Pinpoint the cell where the given text exists, returning its (X, Y) midpoint coordinate. 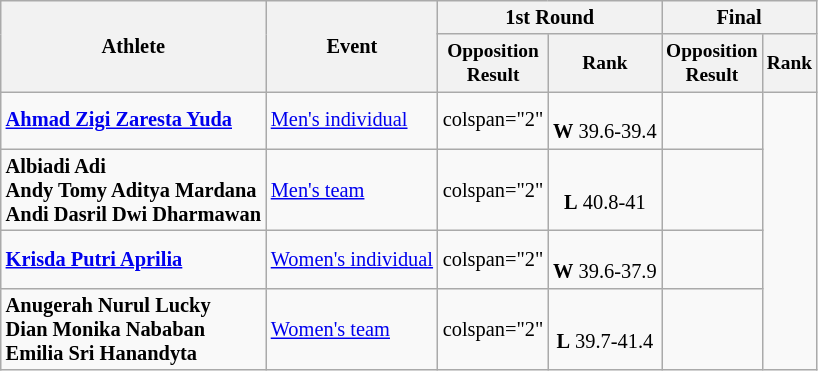
Women's individual (352, 260)
Men's team (352, 190)
W 39.6-39.4 (604, 120)
W 39.6-37.9 (604, 260)
Ahmad Zigi Zaresta Yuda (134, 120)
Women's team (352, 329)
Anugerah Nurul Lucky Dian Monika Nababan Emilia Sri Hanandyta (134, 329)
Krisda Putri Aprilia (134, 260)
Albiadi Adi Andy Tomy Aditya Mardana Andi Dasril Dwi Dharmawan (134, 190)
L 40.8-41 (604, 190)
Athlete (134, 46)
Final (740, 17)
L 39.7-41.4 (604, 329)
Men's individual (352, 120)
Event (352, 46)
1st Round (550, 17)
